Capture the cell that displays the provided text and extract its [X, Y] central coordinate. 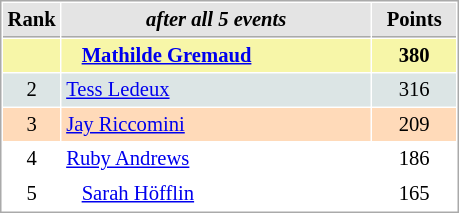
5 [32, 194]
380 [414, 56]
after all 5 events [216, 20]
Tess Ledeux [216, 90]
209 [414, 124]
3 [32, 124]
Sarah Höfflin [216, 194]
316 [414, 90]
Points [414, 20]
Ruby Andrews [216, 158]
2 [32, 90]
186 [414, 158]
Jay Riccomini [216, 124]
Mathilde Gremaud [216, 56]
4 [32, 158]
165 [414, 194]
Rank [32, 20]
